Detect which cell encompasses the target text, then output its [X, Y] center coordinate. 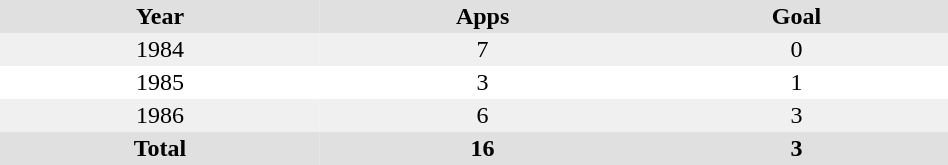
16 [482, 148]
Apps [482, 16]
1986 [160, 116]
6 [482, 116]
1985 [160, 82]
Total [160, 148]
1984 [160, 50]
Year [160, 16]
Goal [796, 16]
7 [482, 50]
0 [796, 50]
1 [796, 82]
